Find where the given text appears and provide that cell's center as [x, y] coordinate. 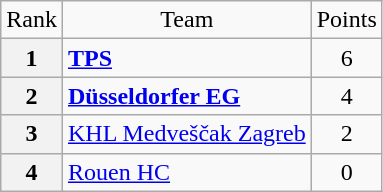
0 [346, 172]
Rank [32, 20]
3 [32, 134]
Team [186, 20]
1 [32, 58]
Düsseldorfer EG [186, 96]
6 [346, 58]
Points [346, 20]
KHL Medveščak Zagreb [186, 134]
TPS [186, 58]
Rouen HC [186, 172]
